Locate the cell with the specified text and output its [x, y] center coordinate. 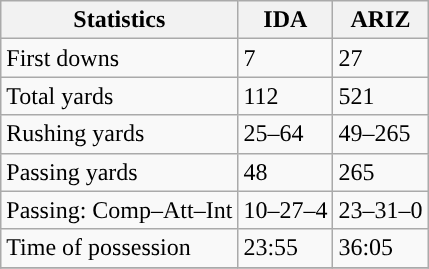
Total yards [120, 96]
Rushing yards [120, 134]
Passing: Comp–Att–Int [120, 210]
49–265 [380, 134]
265 [380, 172]
Time of possession [120, 248]
Passing yards [120, 172]
521 [380, 96]
112 [286, 96]
IDA [286, 20]
10–27–4 [286, 210]
Statistics [120, 20]
23:55 [286, 248]
36:05 [380, 248]
27 [380, 58]
7 [286, 58]
48 [286, 172]
25–64 [286, 134]
23–31–0 [380, 210]
ARIZ [380, 20]
First downs [120, 58]
